Output the (X, Y) coordinate of the center of the cell containing the given text.  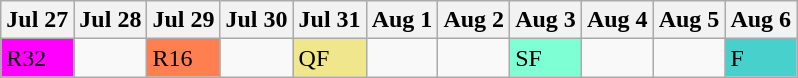
Aug 2 (474, 20)
Aug 5 (689, 20)
Jul 29 (184, 20)
QF (330, 58)
F (761, 58)
Aug 4 (617, 20)
Aug 6 (761, 20)
R32 (38, 58)
Aug 3 (546, 20)
SF (546, 58)
Jul 31 (330, 20)
Jul 30 (256, 20)
Aug 1 (402, 20)
Jul 28 (110, 20)
R16 (184, 58)
Jul 27 (38, 20)
